Identify which cell holds the provided text, then report its [X, Y] central coordinate. 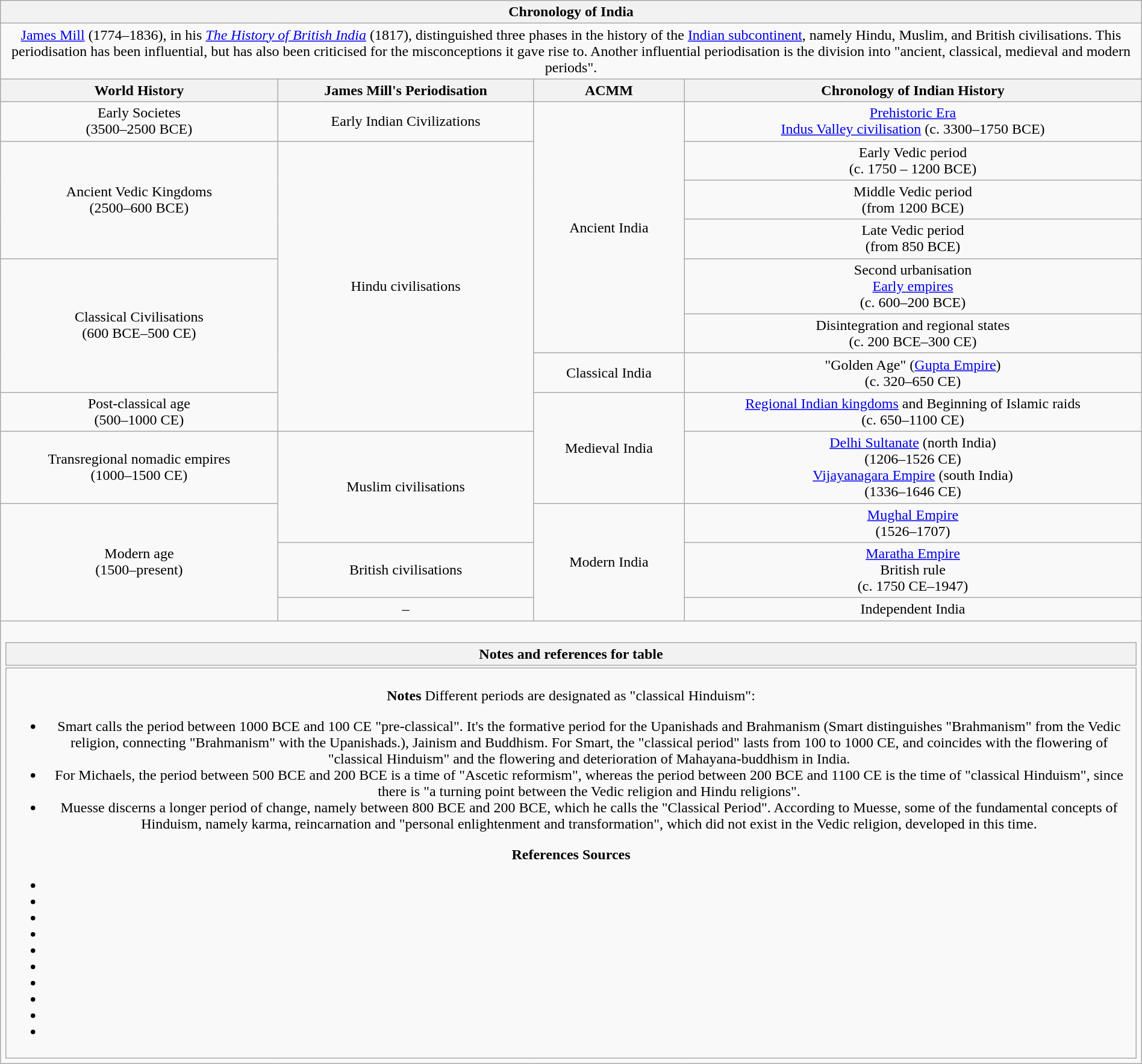
– [406, 609]
Early Societes(3500–2500 BCE) [139, 122]
Post-classical age(500–1000 CE) [139, 412]
Modern India [609, 562]
Early Vedic period(c. 1750 – 1200 BCE) [913, 160]
Delhi Sultanate (north India)(1206–1526 CE)Vijayanagara Empire (south India)(1336–1646 CE) [913, 467]
Chronology of India [571, 12]
James Mill's Periodisation [406, 90]
Muslim civilisations [406, 487]
Late Vedic period(from 850 BCE) [913, 238]
Chronology of Indian History [913, 90]
World History [139, 90]
Prehistoric EraIndus Valley civilisation (c. 3300–1750 BCE) [913, 122]
Modern age(1500–present) [139, 562]
"Golden Age" (Gupta Empire)(c. 320–650 CE) [913, 372]
Transregional nomadic empires(1000–1500 CE) [139, 467]
Mughal Empire(1526–1707) [913, 523]
Second urbanisationEarly empires(c. 600–200 BCE) [913, 286]
Maratha EmpireBritish rule(c. 1750 CE–1947) [913, 570]
Regional Indian kingdoms and Beginning of Islamic raids(c. 650–1100 CE) [913, 412]
Hindu civilisations [406, 286]
Early Indian Civilizations [406, 122]
Ancient Vedic Kingdoms (2500–600 BCE) [139, 200]
Middle Vedic period(from 1200 BCE) [913, 200]
Classical India [609, 372]
ACMM [609, 90]
Independent India [913, 609]
Disintegration and regional states(c. 200 BCE–300 CE) [913, 334]
Ancient India [609, 228]
British civilisations [406, 570]
Classical Civilisations(600 BCE–500 CE) [139, 325]
Medieval India [609, 447]
Notes and references for table [571, 654]
